Provide the [X, Y] coordinate of the cell's center where the given text is located.  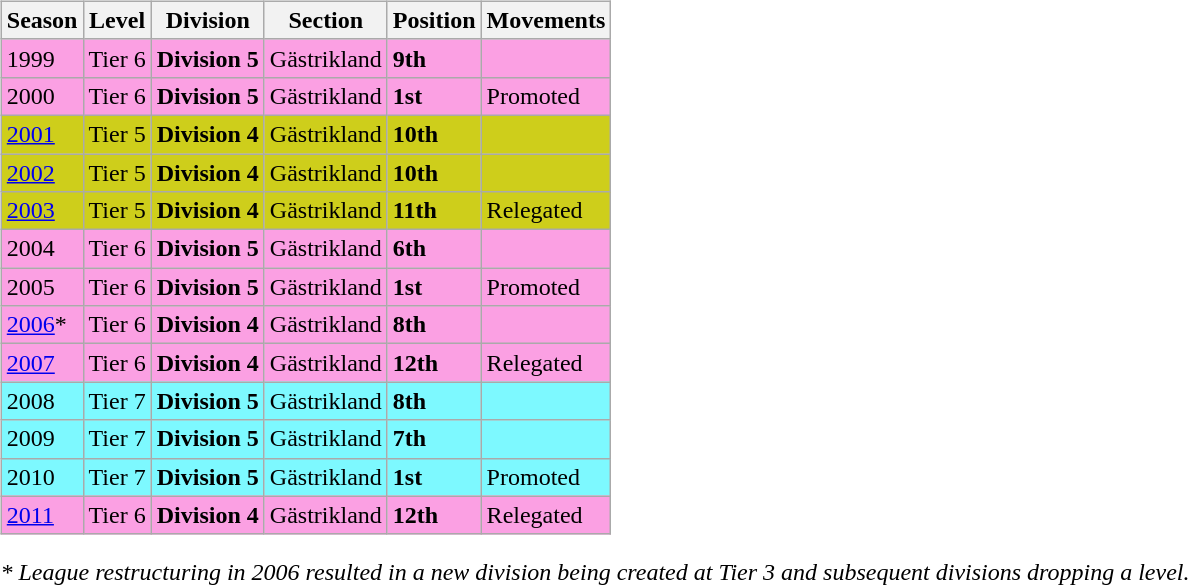
2000 [42, 96]
6th [434, 249]
2008 [42, 401]
2005 [42, 287]
2006* [42, 325]
2004 [42, 249]
1999 [42, 58]
Season [42, 20]
Division [208, 20]
2007 [42, 363]
Level [117, 20]
7th [434, 439]
2002 [42, 173]
Movements [546, 20]
2001 [42, 134]
2009 [42, 439]
2011 [42, 515]
2010 [42, 477]
Position [434, 20]
2003 [42, 211]
11th [434, 211]
9th [434, 58]
Section [326, 20]
